Determine the (x, y) coordinate at the center of the cell enclosing the given text.  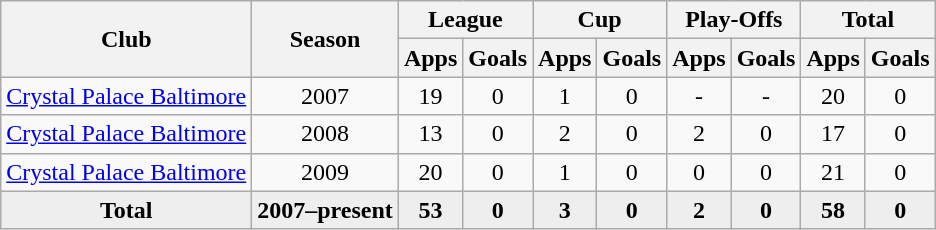
53 (430, 210)
2007 (326, 96)
2008 (326, 134)
Club (126, 39)
58 (833, 210)
Play-Offs (734, 20)
21 (833, 172)
19 (430, 96)
2009 (326, 172)
League (465, 20)
Cup (600, 20)
3 (565, 210)
2007–present (326, 210)
Season (326, 39)
17 (833, 134)
13 (430, 134)
